Search for the cell housing the specified text and yield its [x, y] center coordinate. 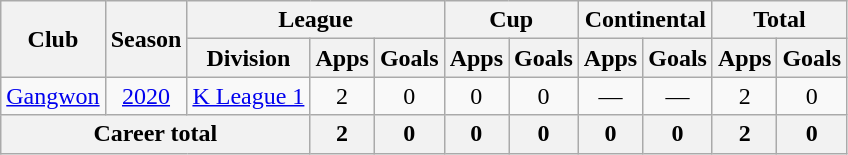
Club [53, 39]
2020 [146, 96]
Division [248, 58]
Continental [645, 20]
Season [146, 39]
Career total [156, 134]
League [316, 20]
K League 1 [248, 96]
Gangwon [53, 96]
Cup [511, 20]
Total [779, 20]
